Determine the [X, Y] coordinate at the center of the cell enclosing the given text.  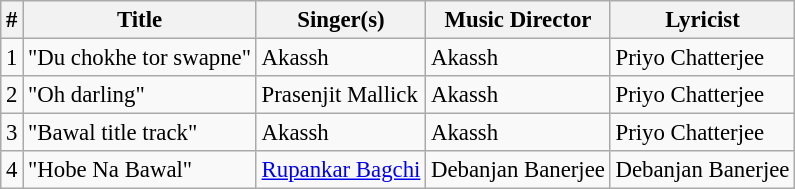
Music Director [518, 20]
"Bawal title track" [140, 133]
Rupankar Bagchi [340, 170]
"Oh darling" [140, 95]
Singer(s) [340, 20]
1 [12, 58]
2 [12, 95]
"Du chokhe tor swapne" [140, 58]
Lyricist [702, 20]
Prasenjit Mallick [340, 95]
Title [140, 20]
"Hobe Na Bawal" [140, 170]
3 [12, 133]
# [12, 20]
4 [12, 170]
